Determine the [x, y] coordinate at the center of the cell enclosing the given text.  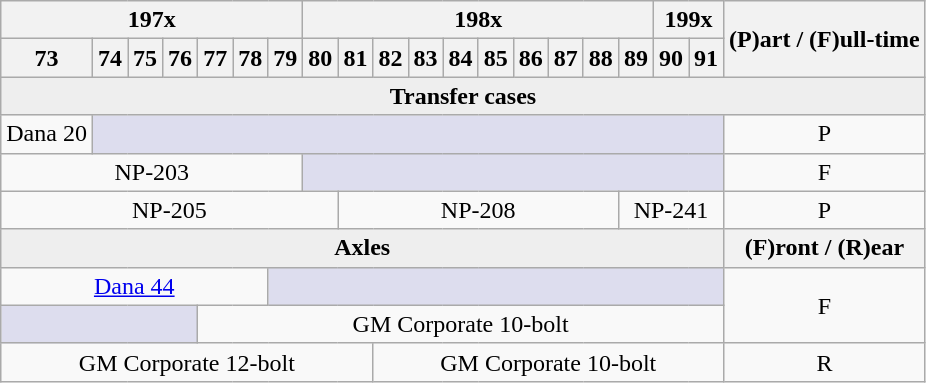
Dana 20 [47, 134]
GM Corporate 12-bolt [187, 362]
73 [47, 58]
198x [478, 20]
89 [636, 58]
87 [566, 58]
80 [320, 58]
91 [706, 58]
(F)ront / (R)ear [825, 248]
85 [496, 58]
NP-208 [478, 210]
74 [110, 58]
199x [688, 20]
NP-203 [152, 172]
Transfer cases [463, 96]
84 [460, 58]
88 [600, 58]
78 [250, 58]
86 [530, 58]
76 [180, 58]
(P)art / (F)ull-time [825, 39]
197x [152, 20]
83 [426, 58]
NP-205 [170, 210]
Axles [362, 248]
81 [356, 58]
75 [146, 58]
90 [670, 58]
79 [286, 58]
77 [216, 58]
R [825, 362]
NP-241 [670, 210]
82 [390, 58]
Dana 44 [134, 286]
